Return the [X, Y] coordinate for the center point of the cell that contains the specified text.  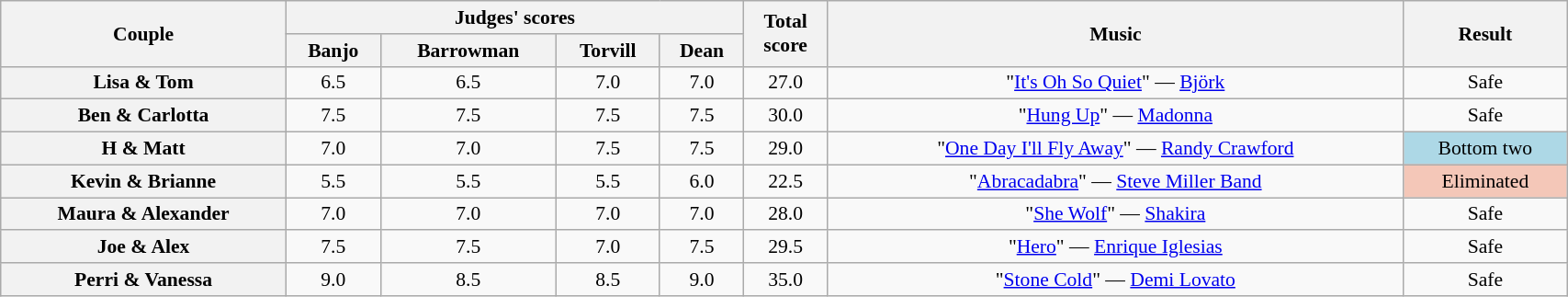
Bottom two [1485, 149]
35.0 [786, 280]
Ben & Carlotta [143, 116]
Result [1485, 33]
Maura & Alexander [143, 214]
Perri & Vanessa [143, 280]
Dean [702, 51]
22.5 [786, 181]
Couple [143, 33]
"Stone Cold" — Demi Lovato [1116, 280]
"It's Oh So Quiet" — Björk [1116, 83]
Banjo [333, 51]
29.0 [786, 149]
Joe & Alex [143, 247]
27.0 [786, 83]
Totalscore [786, 33]
H & Matt [143, 149]
Torvill [608, 51]
6.0 [702, 181]
"One Day I'll Fly Away" — Randy Crawford [1116, 149]
Kevin & Brianne [143, 181]
"Hero" — Enrique Iglesias [1116, 247]
Judges' scores [514, 17]
Eliminated [1485, 181]
Lisa & Tom [143, 83]
Music [1116, 33]
"She Wolf" — Shakira [1116, 214]
30.0 [786, 116]
29.5 [786, 247]
28.0 [786, 214]
Barrowman [468, 51]
"Hung Up" — Madonna [1116, 116]
"Abracadabra" — Steve Miller Band [1116, 181]
